Detect which cell encompasses the target text, then output its (x, y) center coordinate. 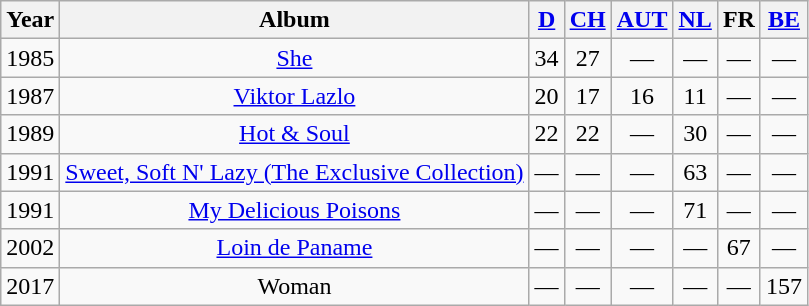
1989 (30, 134)
AUT (642, 20)
Hot & Soul (294, 134)
157 (784, 286)
Loin de Paname (294, 248)
27 (588, 58)
NL (695, 20)
67 (738, 248)
My Delicious Poisons (294, 210)
FR (738, 20)
CH (588, 20)
Woman (294, 286)
16 (642, 96)
34 (546, 58)
2002 (30, 248)
BE (784, 20)
Sweet, Soft N' Lazy (The Exclusive Collection) (294, 172)
30 (695, 134)
She (294, 58)
Viktor Lazlo (294, 96)
1985 (30, 58)
1987 (30, 96)
Album (294, 20)
20 (546, 96)
17 (588, 96)
Year (30, 20)
2017 (30, 286)
D (546, 20)
11 (695, 96)
71 (695, 210)
63 (695, 172)
